Find where the given text appears and provide that cell's center as [x, y] coordinate. 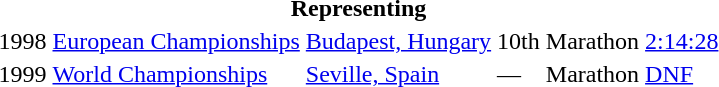
10th [519, 41]
Budapest, Hungary [398, 41]
Marathon [592, 41]
European Championships [176, 41]
